Extract the (x, y) coordinate from the center of the cell holding the provided text.  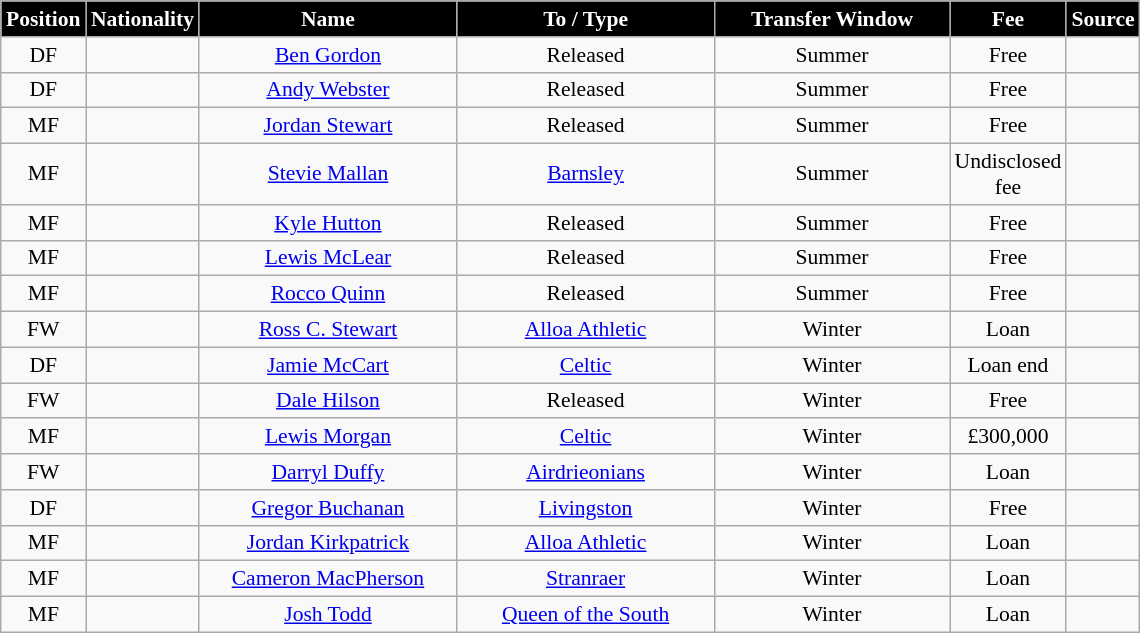
Transfer Window (832, 19)
Ben Gordon (328, 55)
Stevie Mallan (328, 174)
Nationality (142, 19)
Name (328, 19)
Stranraer (586, 579)
Darryl Duffy (328, 472)
To / Type (586, 19)
Jordan Kirkpatrick (328, 543)
Undisclosed fee (1008, 174)
Andy Webster (328, 90)
Position (44, 19)
Livingston (586, 508)
Josh Todd (328, 615)
Cameron MacPherson (328, 579)
£300,000 (1008, 437)
Queen of the South (586, 615)
Barnsley (586, 174)
Ross C. Stewart (328, 330)
Loan end (1008, 365)
Jordan Stewart (328, 126)
Source (1102, 19)
Jamie McCart (328, 365)
Rocco Quinn (328, 294)
Lewis Morgan (328, 437)
Lewis McLear (328, 258)
Kyle Hutton (328, 223)
Dale Hilson (328, 401)
Gregor Buchanan (328, 508)
Airdrieonians (586, 472)
Fee (1008, 19)
